Return [x, y] of the center of cell containing provided text 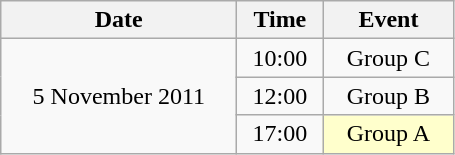
5 November 2011 [119, 96]
Date [119, 20]
12:00 [280, 96]
Event [388, 20]
10:00 [280, 58]
Group A [388, 134]
17:00 [280, 134]
Group B [388, 96]
Group C [388, 58]
Time [280, 20]
